Scan for the cell matching the given text and deliver its [x, y] coordinate at center. 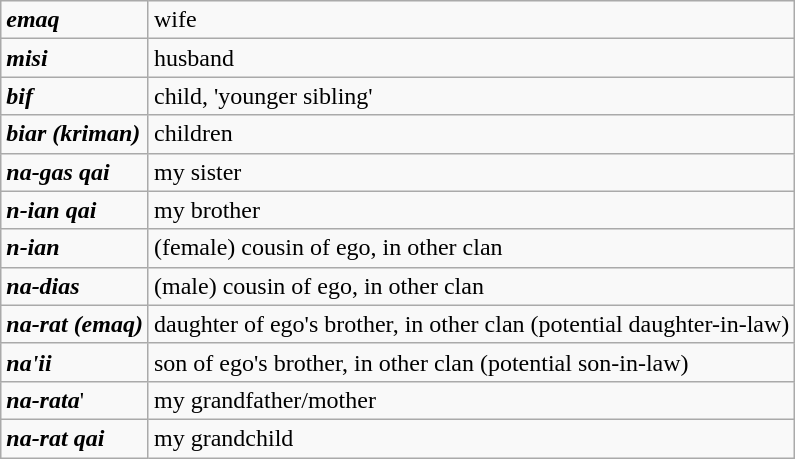
my grandfather/mother [471, 400]
n-ian qai [75, 210]
biar (kriman) [75, 134]
wife [471, 20]
child, 'younger sibling' [471, 96]
emaq [75, 20]
na-rat (emaq) [75, 324]
my sister [471, 172]
na-dias [75, 286]
daughter of ego's brother, in other clan (potential daughter-in-law) [471, 324]
na-gas qai [75, 172]
na-rat qai [75, 438]
son of ego's brother, in other clan (potential son-in-law) [471, 362]
children [471, 134]
my grandchild [471, 438]
misi [75, 58]
my brother [471, 210]
na-rata' [75, 400]
(male) cousin of ego, in other clan [471, 286]
husband [471, 58]
na'ii [75, 362]
n-ian [75, 248]
(female) cousin of ego, in other clan [471, 248]
bif [75, 96]
